Scan for the cell matching the given text and deliver its [x, y] coordinate at center. 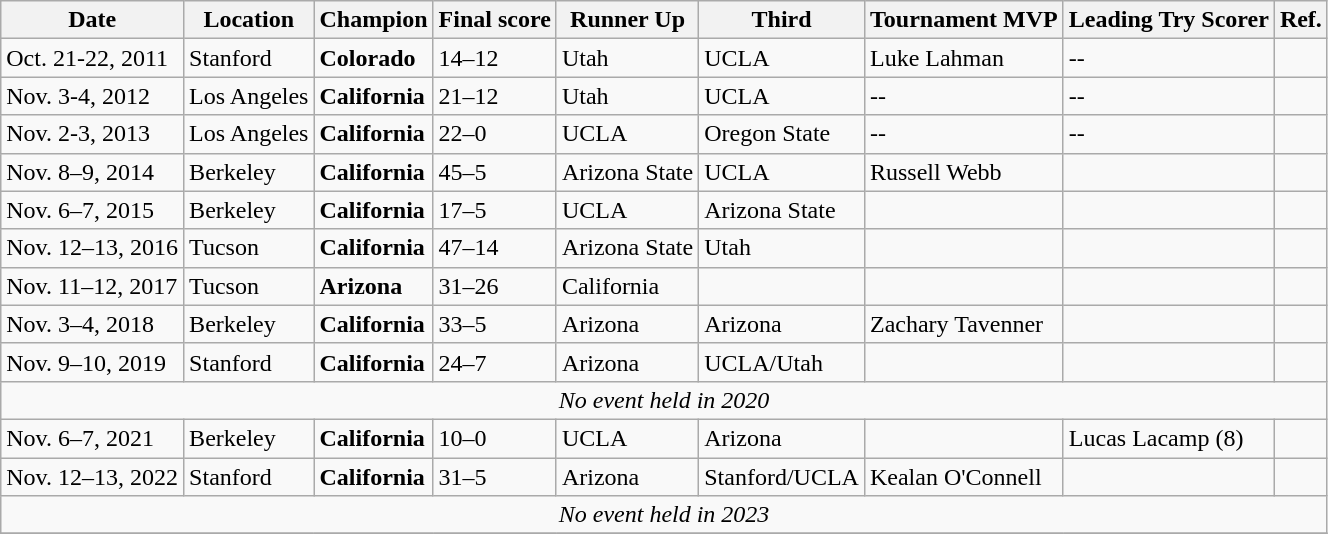
Leading Try Scorer [1168, 20]
45–5 [494, 172]
Nov. 12–13, 2016 [92, 248]
Ref. [1300, 20]
Lucas Lacamp (8) [1168, 438]
Oregon State [782, 134]
Nov. 6–7, 2021 [92, 438]
UCLA/Utah [782, 362]
No event held in 2023 [664, 515]
Final score [494, 20]
Luke Lahman [964, 58]
Champion [374, 20]
Nov. 9–10, 2019 [92, 362]
Nov. 3-4, 2012 [92, 96]
Colorado [374, 58]
Tournament MVP [964, 20]
14–12 [494, 58]
Oct. 21-22, 2011 [92, 58]
Runner Up [627, 20]
31–5 [494, 477]
22–0 [494, 134]
Nov. 6–7, 2015 [92, 210]
No event held in 2020 [664, 400]
21–12 [494, 96]
Nov. 8–9, 2014 [92, 172]
Date [92, 20]
Stanford/UCLA [782, 477]
10–0 [494, 438]
Zachary Tavenner [964, 324]
33–5 [494, 324]
31–26 [494, 286]
Nov. 12–13, 2022 [92, 477]
Nov. 11–12, 2017 [92, 286]
Kealan O'Connell [964, 477]
Nov. 3–4, 2018 [92, 324]
Third [782, 20]
24–7 [494, 362]
47–14 [494, 248]
Nov. 2-3, 2013 [92, 134]
Russell Webb [964, 172]
Location [249, 20]
17–5 [494, 210]
